Extract the [x, y] coordinate from the center of the cell holding the provided text.  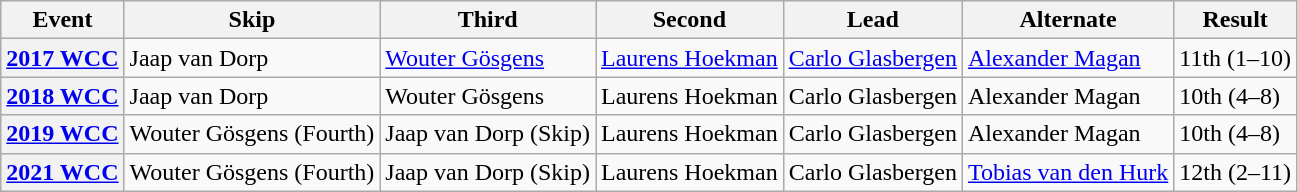
Result [1236, 20]
Alternate [1068, 20]
Event [62, 20]
Second [690, 20]
12th (2–11) [1236, 172]
2018 WCC [62, 96]
2021 WCC [62, 172]
11th (1–10) [1236, 58]
Lead [872, 20]
2019 WCC [62, 134]
Tobias van den Hurk [1068, 172]
Third [488, 20]
2017 WCC [62, 58]
Skip [252, 20]
